Extract the (x, y) coordinate from the center of the cell holding the provided text.  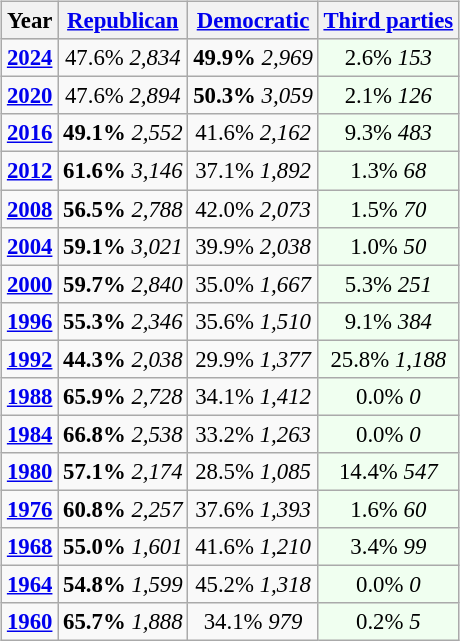
1.5% 70 (388, 209)
1.3% 68 (388, 171)
3.4% 99 (388, 547)
60.8% 2,257 (123, 509)
41.6% 1,210 (253, 547)
0.2% 5 (388, 622)
55.0% 1,601 (123, 547)
14.4% 547 (388, 472)
35.6% 1,510 (253, 321)
Year (30, 21)
1984 (30, 434)
1980 (30, 472)
9.1% 384 (388, 321)
2012 (30, 171)
1.6% 60 (388, 509)
65.7% 1,888 (123, 622)
2000 (30, 284)
2024 (30, 58)
1976 (30, 509)
61.6% 3,146 (123, 171)
50.3% 3,059 (253, 96)
35.0% 1,667 (253, 284)
1996 (30, 321)
59.1% 3,021 (123, 246)
39.9% 2,038 (253, 246)
28.5% 1,085 (253, 472)
1988 (30, 396)
47.6% 2,894 (123, 96)
9.3% 483 (388, 133)
49.1% 2,552 (123, 133)
34.1% 979 (253, 622)
2.1% 126 (388, 96)
Third parties (388, 21)
37.6% 1,393 (253, 509)
2004 (30, 246)
2020 (30, 96)
44.3% 2,038 (123, 359)
66.8% 2,538 (123, 434)
1.0% 50 (388, 246)
29.9% 1,377 (253, 359)
49.9% 2,969 (253, 58)
1968 (30, 547)
1964 (30, 584)
59.7% 2,840 (123, 284)
37.1% 1,892 (253, 171)
57.1% 2,174 (123, 472)
2016 (30, 133)
1960 (30, 622)
56.5% 2,788 (123, 209)
41.6% 2,162 (253, 133)
54.8% 1,599 (123, 584)
45.2% 1,318 (253, 584)
2.6% 153 (388, 58)
34.1% 1,412 (253, 396)
55.3% 2,346 (123, 321)
25.8% 1,188 (388, 359)
2008 (30, 209)
47.6% 2,834 (123, 58)
1992 (30, 359)
Republican (123, 21)
5.3% 251 (388, 284)
65.9% 2,728 (123, 396)
Democratic (253, 21)
33.2% 1,263 (253, 434)
42.0% 2,073 (253, 209)
